Scan for the cell matching the given text and deliver its (x, y) coordinate at center. 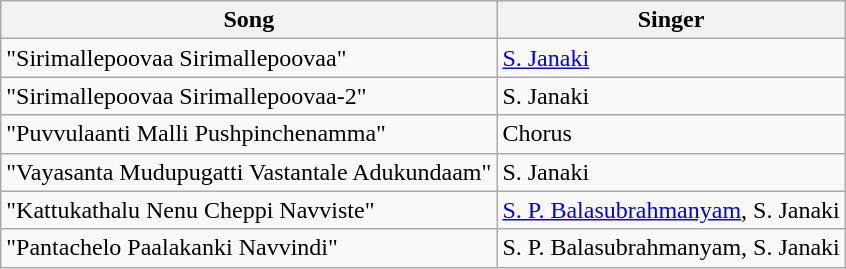
"Pantachelo Paalakanki Navvindi" (249, 248)
Song (249, 20)
"Kattukathalu Nenu Cheppi Navviste" (249, 210)
"Sirimallepoovaa Sirimallepoovaa" (249, 58)
"Vayasanta Mudupugatti Vastantale Adukundaam" (249, 172)
"Sirimallepoovaa Sirimallepoovaa-2" (249, 96)
Singer (671, 20)
Chorus (671, 134)
"Puvvulaanti Malli Pushpinchenamma" (249, 134)
